Scan for the cell matching the given text and deliver its (x, y) coordinate at center. 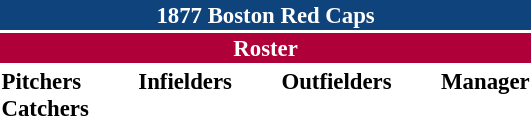
Roster (266, 48)
1877 Boston Red Caps (266, 15)
